Output the (X, Y) coordinate of the center of the cell containing the given text.  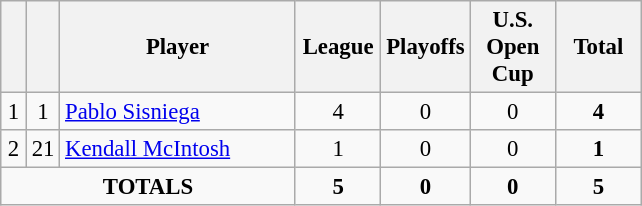
U.S. Open Cup (513, 47)
21 (42, 149)
Player (178, 47)
Playoffs (426, 47)
League (338, 47)
TOTALS (148, 187)
Kendall McIntosh (178, 149)
2 (14, 149)
Total (599, 47)
Pablo Sisniega (178, 112)
